Pinpoint the cell where the given text exists, returning its (x, y) midpoint coordinate. 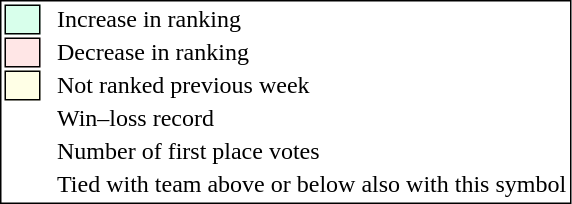
Number of first place votes (312, 151)
Decrease in ranking (312, 53)
Tied with team above or below also with this symbol (312, 185)
Not ranked previous week (312, 85)
Increase in ranking (312, 19)
Win–loss record (312, 119)
